Detect which cell encompasses the target text, then output its (x, y) center coordinate. 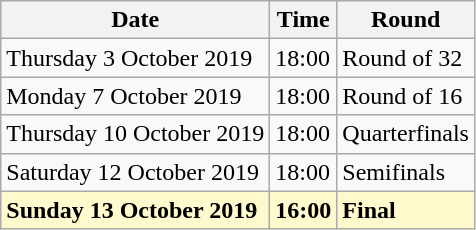
Sunday 13 October 2019 (136, 210)
Round (406, 20)
Quarterfinals (406, 134)
Semifinals (406, 172)
Round of 32 (406, 58)
16:00 (304, 210)
Monday 7 October 2019 (136, 96)
Round of 16 (406, 96)
Final (406, 210)
Thursday 3 October 2019 (136, 58)
Saturday 12 October 2019 (136, 172)
Date (136, 20)
Time (304, 20)
Thursday 10 October 2019 (136, 134)
